Determine the (X, Y) coordinate at the center of the cell enclosing the given text.  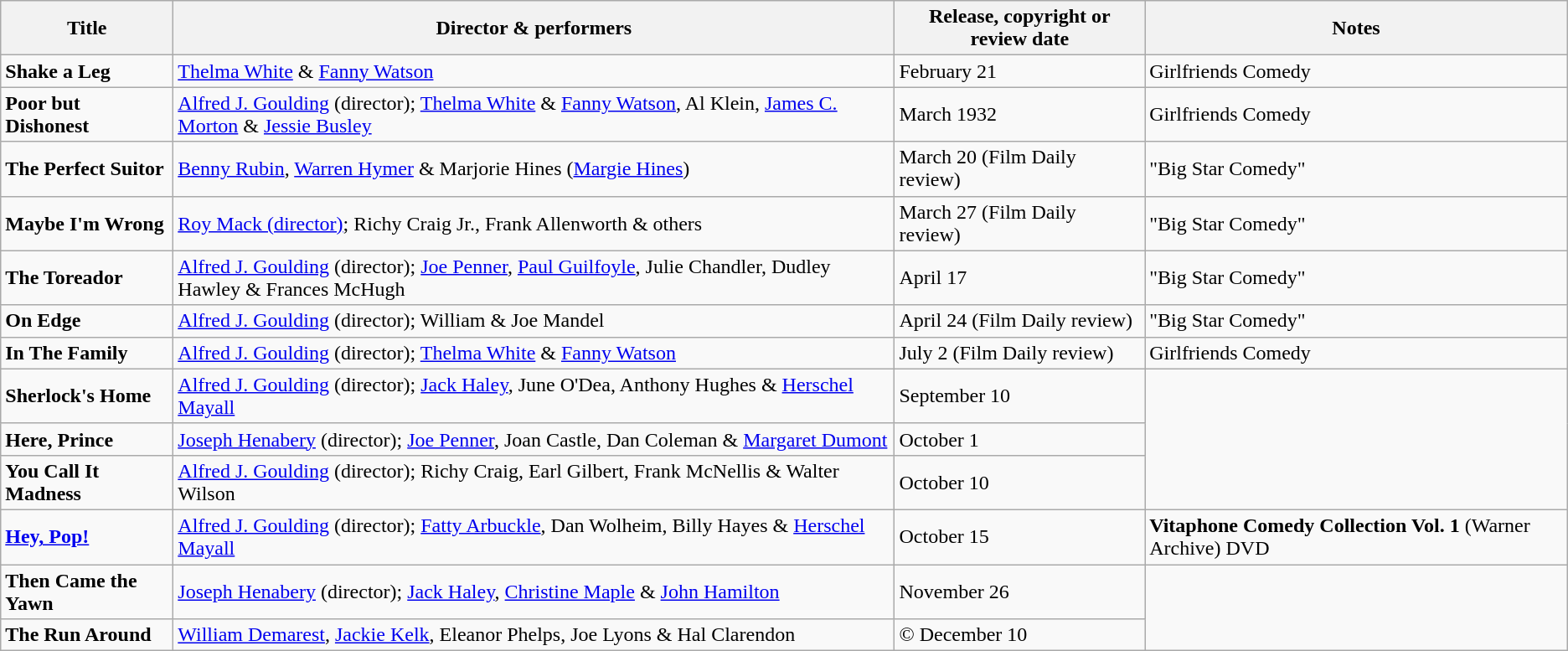
Alfred J. Goulding (director); Jack Haley, June O'Dea, Anthony Hughes & Herschel Mayall (534, 395)
October 15 (1020, 536)
October 1 (1020, 439)
Notes (1357, 28)
Then Came the Yawn (87, 592)
© December 10 (1020, 635)
Vitaphone Comedy Collection Vol. 1 (Warner Archive) DVD (1357, 536)
You Call It Madness (87, 483)
Thelma White & Fanny Watson (534, 71)
Poor but Dishonest (87, 114)
Joseph Henabery (director); Jack Haley, Christine Maple & John Hamilton (534, 592)
November 26 (1020, 592)
Shake a Leg (87, 71)
Release, copyright or review date (1020, 28)
March 20 (Film Daily review) (1020, 169)
Alfred J. Goulding (director); Joe Penner, Paul Guilfoyle, Julie Chandler, Dudley Hawley & Frances McHugh (534, 278)
Roy Mack (director); Richy Craig Jr., Frank Allenworth & others (534, 223)
Maybe I'm Wrong (87, 223)
February 21 (1020, 71)
On Edge (87, 321)
William Demarest, Jackie Kelk, Eleanor Phelps, Joe Lyons & Hal Clarendon (534, 635)
Director & performers (534, 28)
Alfred J. Goulding (director); William & Joe Mandel (534, 321)
April 24 (Film Daily review) (1020, 321)
July 2 (Film Daily review) (1020, 353)
March 27 (Film Daily review) (1020, 223)
The Toreador (87, 278)
Alfred J. Goulding (director); Richy Craig, Earl Gilbert, Frank McNellis & Walter Wilson (534, 483)
March 1932 (1020, 114)
September 10 (1020, 395)
Here, Prince (87, 439)
Alfred J. Goulding (director); Thelma White & Fanny Watson, Al Klein, James C. Morton & Jessie Busley (534, 114)
Hey, Pop! (87, 536)
October 10 (1020, 483)
In The Family (87, 353)
Alfred J. Goulding (director); Thelma White & Fanny Watson (534, 353)
Sherlock's Home (87, 395)
Title (87, 28)
Joseph Henabery (director); Joe Penner, Joan Castle, Dan Coleman & Margaret Dumont (534, 439)
The Run Around (87, 635)
The Perfect Suitor (87, 169)
Benny Rubin, Warren Hymer & Marjorie Hines (Margie Hines) (534, 169)
Alfred J. Goulding (director); Fatty Arbuckle, Dan Wolheim, Billy Hayes & Herschel Mayall (534, 536)
April 17 (1020, 278)
